Return [X, Y] of the center of cell containing provided text 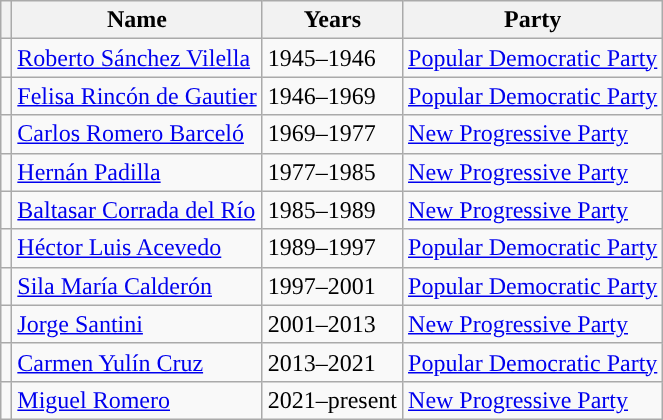
Baltasar Corrada del Río [137, 210]
Roberto Sánchez Vilella [137, 58]
1985–1989 [332, 210]
Party [533, 20]
1945–1946 [332, 58]
1946–1969 [332, 96]
Hernán Padilla [137, 172]
Name [137, 20]
1997–2001 [332, 286]
Sila María Calderón [137, 286]
Héctor Luis Acevedo [137, 248]
1977–1985 [332, 172]
Felisa Rincón de Gautier [137, 96]
2021–present [332, 400]
Carmen Yulín Cruz [137, 362]
2001–2013 [332, 324]
2013–2021 [332, 362]
Miguel Romero [137, 400]
Jorge Santini [137, 324]
1969–1977 [332, 134]
1989–1997 [332, 248]
Years [332, 20]
Carlos Romero Barceló [137, 134]
